Pinpoint the cell where the given text exists, returning its (x, y) midpoint coordinate. 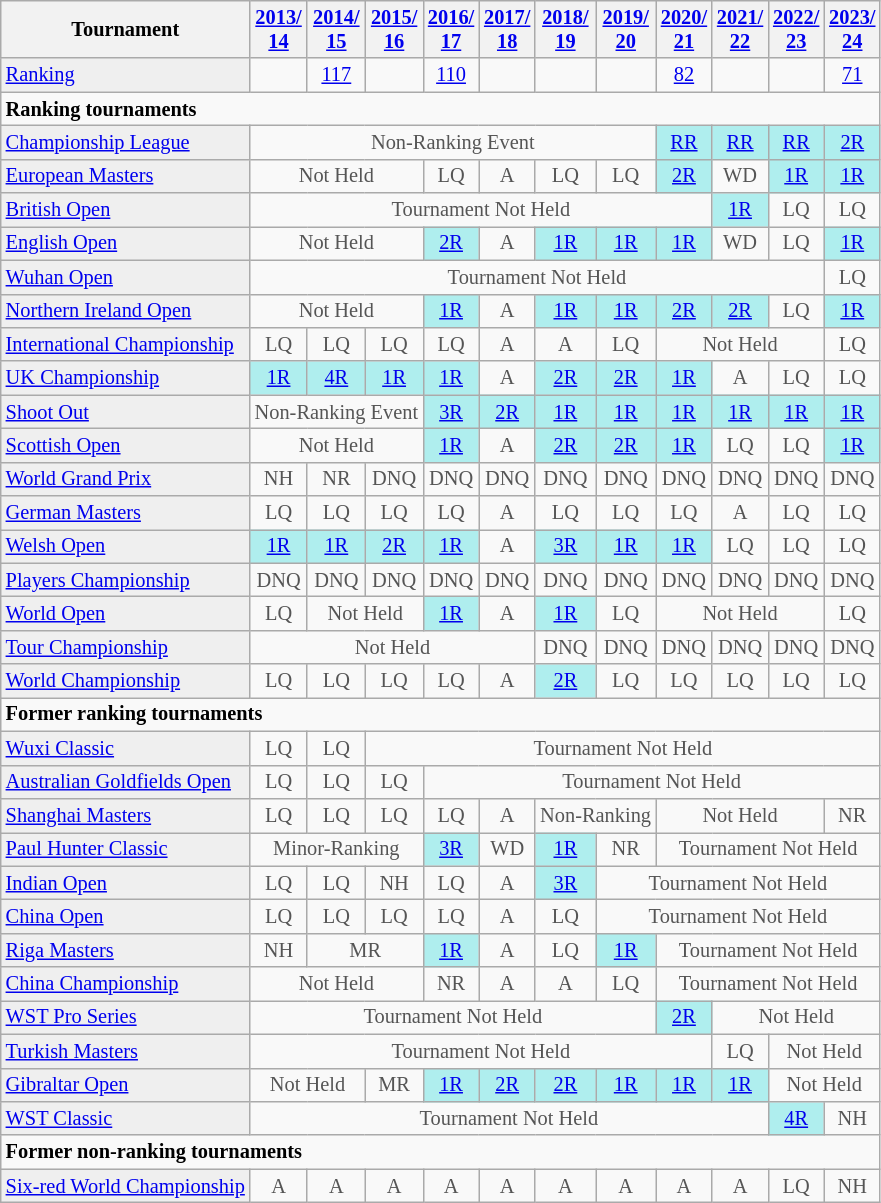
China Open (126, 916)
China Championship (126, 984)
2013/14 (279, 29)
Tour Championship (126, 647)
2020/21 (684, 29)
English Open (126, 243)
Gibraltar Open (126, 1085)
2015/16 (394, 29)
Scottish Open (126, 445)
Northern Ireland Open (126, 311)
Shanghai Masters (126, 815)
Former non-ranking tournaments (441, 1152)
Championship League (126, 142)
Riga Masters (126, 950)
2021/22 (740, 29)
Turkish Masters (126, 1051)
110 (451, 75)
Tournament (126, 29)
Welsh Open (126, 546)
UK Championship (126, 378)
Paul Hunter Classic (126, 849)
2022/23 (796, 29)
Wuhan Open (126, 277)
Ranking (126, 75)
WST Classic (126, 1118)
World Grand Prix (126, 479)
Shoot Out (126, 412)
European Masters (126, 176)
2018/19 (565, 29)
Former ranking tournaments (441, 714)
WST Pro Series (126, 1017)
Players Championship (126, 580)
82 (684, 75)
2023/24 (852, 29)
71 (852, 75)
Australian Goldfields Open (126, 782)
2016/17 (451, 29)
Six-red World Championship (126, 1186)
Indian Open (126, 883)
2019/20 (626, 29)
British Open (126, 210)
2017/18 (507, 29)
World Championship (126, 681)
Non-Ranking (596, 815)
World Open (126, 613)
Ranking tournaments (441, 109)
German Masters (126, 513)
Wuxi Classic (126, 748)
International Championship (126, 344)
Minor-Ranking (336, 849)
2014/15 (336, 29)
117 (336, 75)
